Detect which cell encompasses the target text, then output its [x, y] center coordinate. 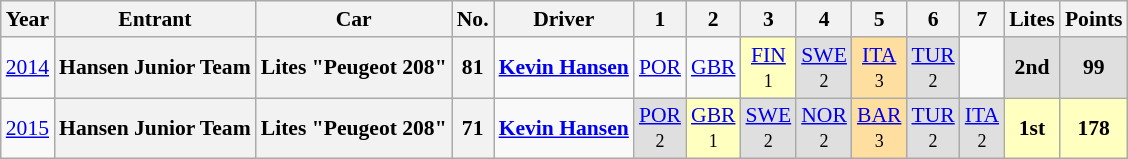
Entrant [155, 19]
Lites [1032, 19]
81 [473, 68]
POR [660, 68]
99 [1094, 68]
Year [28, 19]
Points [1094, 19]
No. [473, 19]
ITA3 [880, 68]
POR2 [660, 128]
5 [880, 19]
2nd [1032, 68]
ITA2 [982, 128]
2014 [28, 68]
2 [714, 19]
1 [660, 19]
FIN1 [769, 68]
6 [932, 19]
2015 [28, 128]
3 [769, 19]
GBR [714, 68]
4 [824, 19]
BAR3 [880, 128]
71 [473, 128]
178 [1094, 128]
7 [982, 19]
NOR2 [824, 128]
1st [1032, 128]
GBR1 [714, 128]
Driver [564, 19]
Car [354, 19]
